Provide the [X, Y] coordinate of the cell's center where the given text is located.  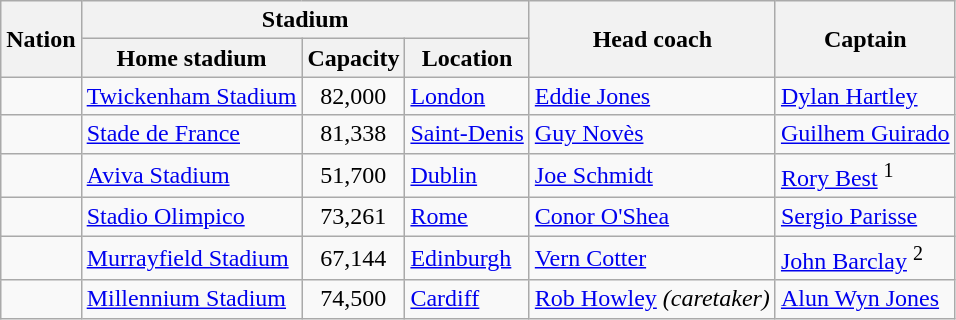
67,144 [354, 258]
London [467, 96]
51,700 [354, 176]
Rome [467, 217]
Vern Cotter [652, 258]
Millennium Stadium [192, 299]
Nation [41, 39]
Joe Schmidt [652, 176]
73,261 [354, 217]
Saint-Denis [467, 134]
Guilhem Guirado [865, 134]
Capacity [354, 58]
Conor O'Shea [652, 217]
Guy Novès [652, 134]
Rory Best 1 [865, 176]
Stadium [305, 20]
81,338 [354, 134]
Edinburgh [467, 258]
Rob Howley (caretaker) [652, 299]
Eddie Jones [652, 96]
Home stadium [192, 58]
74,500 [354, 299]
Captain [865, 39]
Stadio Olimpico [192, 217]
Aviva Stadium [192, 176]
Dylan Hartley [865, 96]
Location [467, 58]
Stade de France [192, 134]
Head coach [652, 39]
Dublin [467, 176]
John Barclay 2 [865, 258]
82,000 [354, 96]
Alun Wyn Jones [865, 299]
Twickenham Stadium [192, 96]
Murrayfield Stadium [192, 258]
Cardiff [467, 299]
Sergio Parisse [865, 217]
